Return [x, y] of the center of cell containing provided text 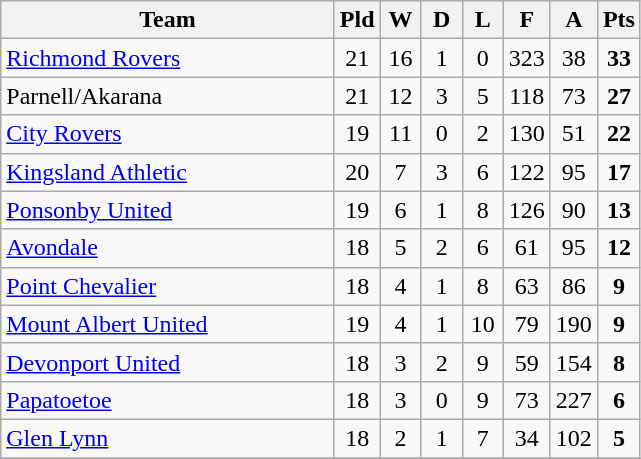
Ponsonby United [168, 210]
126 [526, 210]
16 [400, 58]
10 [482, 324]
22 [618, 134]
Kingsland Athletic [168, 172]
130 [526, 134]
154 [574, 362]
A [574, 20]
Parnell/Akarana [168, 96]
L [482, 20]
33 [618, 58]
D [442, 20]
17 [618, 172]
13 [618, 210]
Avondale [168, 248]
20 [357, 172]
11 [400, 134]
122 [526, 172]
Papatoetoe [168, 400]
Pld [357, 20]
Devonport United [168, 362]
102 [574, 438]
323 [526, 58]
59 [526, 362]
Mount Albert United [168, 324]
F [526, 20]
38 [574, 58]
86 [574, 286]
27 [618, 96]
227 [574, 400]
Glen Lynn [168, 438]
61 [526, 248]
34 [526, 438]
Team [168, 20]
90 [574, 210]
190 [574, 324]
118 [526, 96]
79 [526, 324]
City Rovers [168, 134]
Richmond Rovers [168, 58]
Pts [618, 20]
W [400, 20]
Point Chevalier [168, 286]
51 [574, 134]
63 [526, 286]
